Identify which cell holds the provided text, then report its [X, Y] central coordinate. 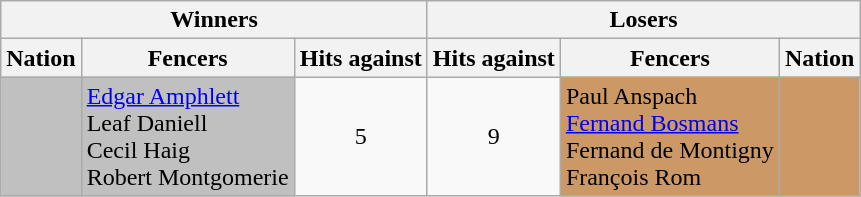
Winners [214, 20]
Paul Anspach Fernand Bosmans Fernand de Montigny François Rom [670, 136]
9 [494, 136]
5 [360, 136]
Edgar Amphlett Leaf Daniell Cecil Haig Robert Montgomerie [188, 136]
Losers [644, 20]
